Determine the [X, Y] coordinate at the center of the cell enclosing the given text.  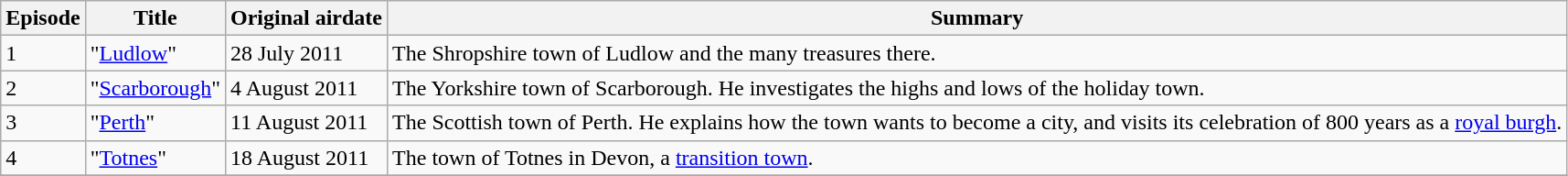
1 [43, 53]
The Yorkshire town of Scarborough. He investigates the highs and lows of the holiday town. [977, 88]
11 August 2011 [305, 123]
Title [155, 18]
3 [43, 123]
The Scottish town of Perth. He explains how the town wants to become a city, and visits its celebration of 800 years as a royal burgh. [977, 123]
4 August 2011 [305, 88]
2 [43, 88]
"Totnes" [155, 158]
The Shropshire town of Ludlow and the many treasures there. [977, 53]
18 August 2011 [305, 158]
Original airdate [305, 18]
28 July 2011 [305, 53]
"Perth" [155, 123]
"Ludlow" [155, 53]
Episode [43, 18]
"Scarborough" [155, 88]
Summary [977, 18]
The town of Totnes in Devon, a transition town. [977, 158]
4 [43, 158]
